Provide the [X, Y] coordinate of the cell's center where the given text is located.  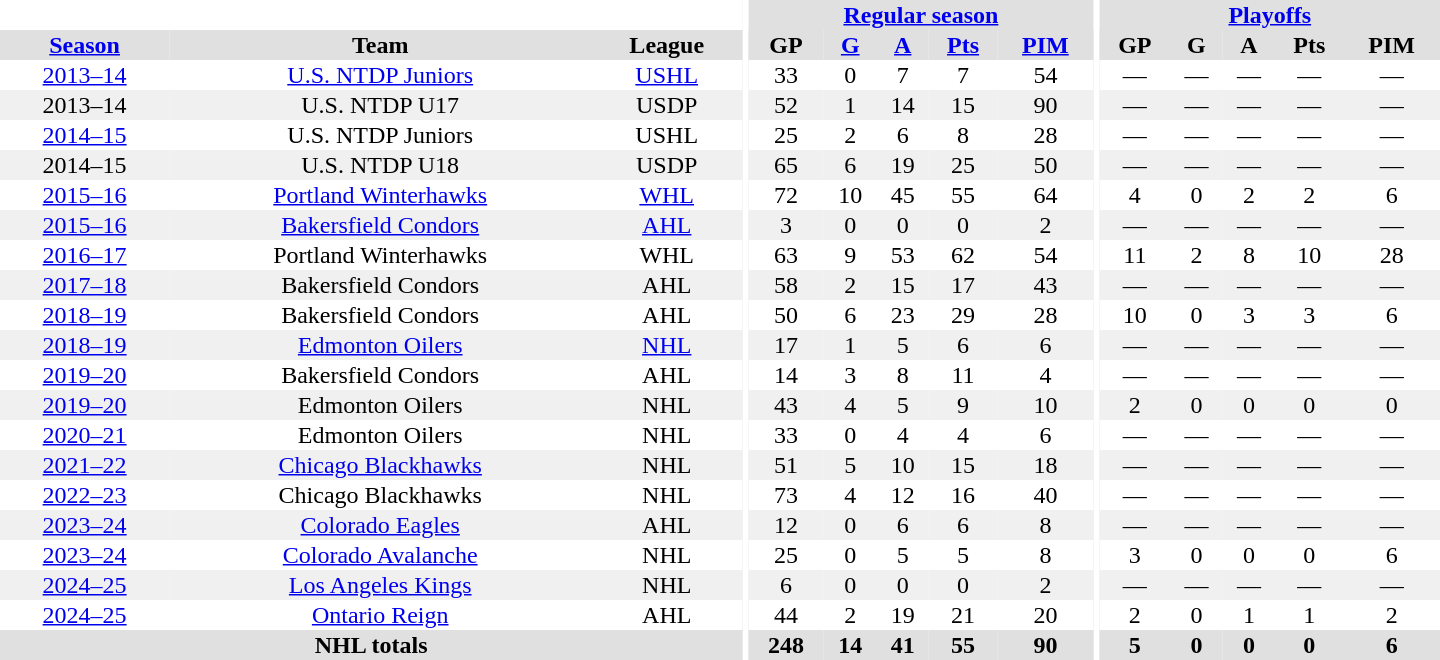
U.S. NTDP U17 [380, 105]
29 [963, 315]
NHL totals [371, 645]
Season [84, 45]
U.S. NTDP U18 [380, 165]
Colorado Eagles [380, 525]
53 [902, 255]
62 [963, 255]
League [666, 45]
41 [902, 645]
Ontario Reign [380, 615]
21 [963, 615]
63 [786, 255]
2022–23 [84, 495]
Team [380, 45]
2020–21 [84, 435]
45 [902, 195]
18 [1046, 465]
Playoffs [1270, 15]
72 [786, 195]
64 [1046, 195]
58 [786, 285]
23 [902, 315]
44 [786, 615]
Regular season [921, 15]
52 [786, 105]
2016–17 [84, 255]
Los Angeles Kings [380, 585]
2017–18 [84, 285]
65 [786, 165]
248 [786, 645]
51 [786, 465]
16 [963, 495]
2021–22 [84, 465]
Colorado Avalanche [380, 555]
40 [1046, 495]
20 [1046, 615]
73 [786, 495]
